Scan for the cell matching the given text and deliver its (X, Y) coordinate at center. 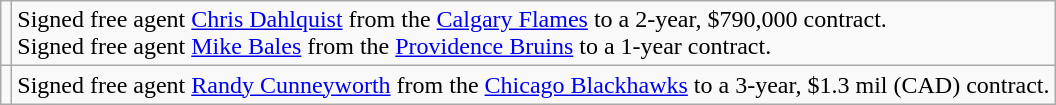
Signed free agent Randy Cunneyworth from the Chicago Blackhawks to a 3-year, $1.3 mil (CAD) contract. (534, 85)
